Return [x, y] of the center of cell containing provided text 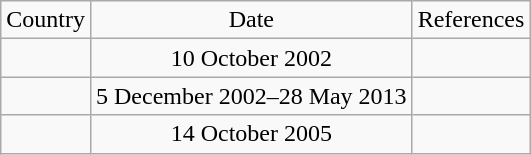
Date [251, 20]
References [471, 20]
10 October 2002 [251, 58]
Country [46, 20]
5 December 2002–28 May 2013 [251, 96]
14 October 2005 [251, 134]
